Pinpoint the cell where the given text exists, returning its [x, y] midpoint coordinate. 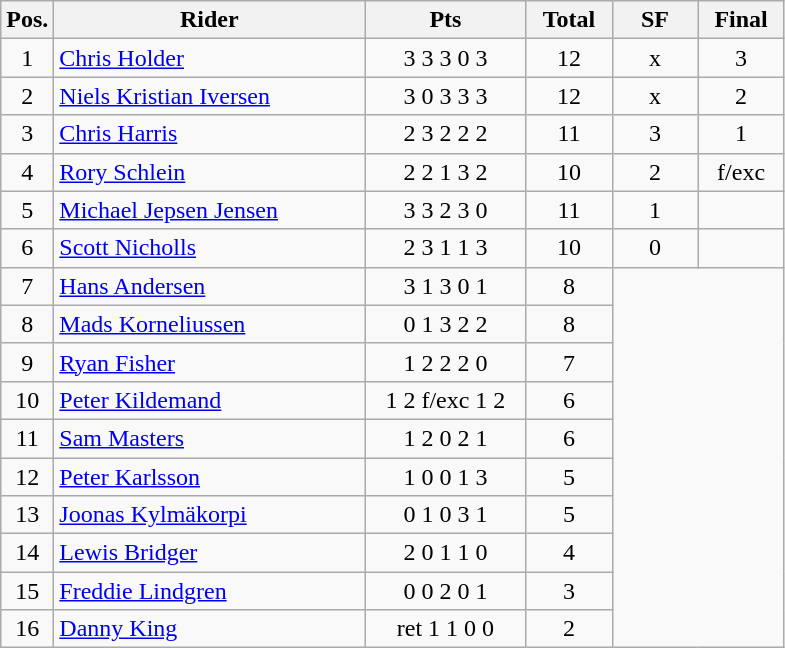
Rory Schlein [210, 172]
3 0 3 3 3 [446, 96]
0 1 0 3 1 [446, 515]
Sam Masters [210, 438]
Peter Kildemand [210, 400]
13 [28, 515]
1 2 2 2 0 [446, 362]
0 0 2 0 1 [446, 591]
3 3 2 3 0 [446, 210]
ret 1 1 0 0 [446, 629]
Final [741, 20]
Mads Korneliussen [210, 324]
Freddie Lindgren [210, 591]
0 [655, 248]
16 [28, 629]
1 2 f/exc 1 2 [446, 400]
Niels Kristian Iversen [210, 96]
Lewis Bridger [210, 553]
1 2 0 2 1 [446, 438]
Pts [446, 20]
Chris Holder [210, 58]
Total [569, 20]
Joonas Kylmäkorpi [210, 515]
Pos. [28, 20]
3 3 3 0 3 [446, 58]
14 [28, 553]
Ryan Fisher [210, 362]
3 1 3 0 1 [446, 286]
0 1 3 2 2 [446, 324]
Danny King [210, 629]
15 [28, 591]
2 3 1 1 3 [446, 248]
Hans Andersen [210, 286]
9 [28, 362]
Chris Harris [210, 134]
2 3 2 2 2 [446, 134]
1 0 0 1 3 [446, 477]
Scott Nicholls [210, 248]
SF [655, 20]
2 2 1 3 2 [446, 172]
2 0 1 1 0 [446, 553]
Peter Karlsson [210, 477]
Rider [210, 20]
Michael Jepsen Jensen [210, 210]
f/exc [741, 172]
